From the cell containing the given text, extract its center point as (x, y) coordinate. 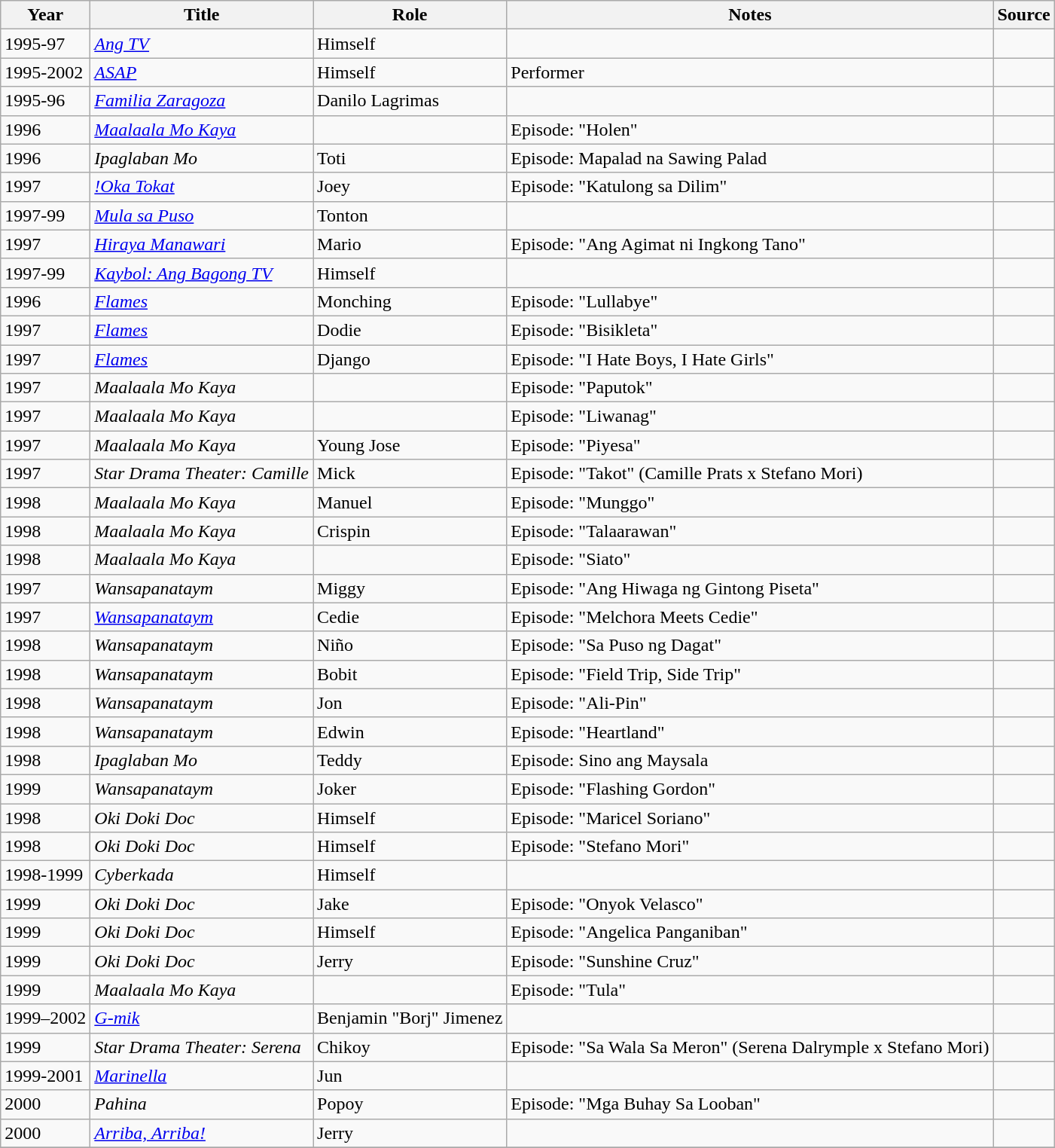
Miggy (410, 588)
Mario (410, 244)
1995-96 (45, 101)
Young Jose (410, 445)
Source (1024, 15)
Mula sa Puso (202, 215)
Performer (750, 72)
Pahina (202, 1104)
Cyberkada (202, 875)
Benjamin "Borj" Jimenez (410, 1018)
Episode: "Ang Hiwaga ng Gintong Piseta" (750, 588)
Django (410, 359)
Episode: "Sa Puso ng Dagat" (750, 646)
Episode: "Mga Buhay Sa Looban" (750, 1104)
Episode: "Lullabye" (750, 301)
Dodie (410, 330)
Kaybol: Ang Bagong TV (202, 273)
Episode: "Field Trip, Side Trip" (750, 674)
Episode: "Katulong sa Dilim" (750, 187)
Edwin (410, 731)
Episode: "Ali-Pin" (750, 703)
Hiraya Manawari (202, 244)
Niño (410, 646)
Episode: "Sa Wala Sa Meron" (Serena Dalrymple x Stefano Mori) (750, 1047)
Episode: "I Hate Boys, I Hate Girls" (750, 359)
Episode: "Stefano Mori" (750, 847)
Role (410, 15)
Bobit (410, 674)
Mick (410, 474)
Episode: "Sunshine Cruz" (750, 961)
Episode: "Ang Agimat ni Ingkong Tano" (750, 244)
1998-1999 (45, 875)
1999-2001 (45, 1076)
Joker (410, 789)
Ang TV (202, 44)
Episode: "Tula" (750, 990)
Episode: "Melchora Meets Cedie" (750, 617)
Popoy (410, 1104)
Familia Zaragoza (202, 101)
Cedie (410, 617)
1995-2002 (45, 72)
!Oka Tokat (202, 187)
Star Drama Theater: Camille (202, 474)
Episode: "Paputok" (750, 388)
Title (202, 15)
Teddy (410, 760)
Episode: "Heartland" (750, 731)
Manuel (410, 502)
Monching (410, 301)
Episode: "Bisikleta" (750, 330)
Jun (410, 1076)
Marinella (202, 1076)
1999–2002 (45, 1018)
Episode: "Onyok Velasco" (750, 904)
Danilo Lagrimas (410, 101)
1995-97 (45, 44)
Star Drama Theater: Serena (202, 1047)
Episode: "Flashing Gordon" (750, 789)
Year (45, 15)
Notes (750, 15)
Episode: "Siato" (750, 560)
Toti (410, 158)
Arriba, Arriba! (202, 1133)
Chikoy (410, 1047)
Joey (410, 187)
Jon (410, 703)
Episode: "Talaarawan" (750, 531)
ASAP (202, 72)
Episode: "Angelica Panganiban" (750, 933)
Episode: Sino ang Maysala (750, 760)
Episode: "Liwanag" (750, 417)
Crispin (410, 531)
Episode: Mapalad na Sawing Palad (750, 158)
Episode: "Holen" (750, 130)
Episode: "Takot" (Camille Prats x Stefano Mori) (750, 474)
G-mik (202, 1018)
Tonton (410, 215)
Episode: "Maricel Soriano" (750, 817)
Jake (410, 904)
Episode: "Munggo" (750, 502)
Episode: "Piyesa" (750, 445)
